Return (x, y) of the center of cell containing provided text 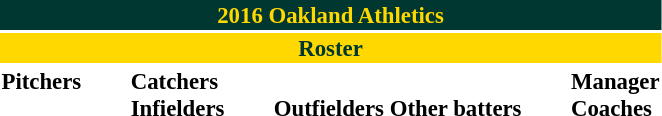
2016 Oakland Athletics (330, 15)
Roster (330, 48)
